Determine the [X, Y] coordinate at the center of the cell enclosing the given text.  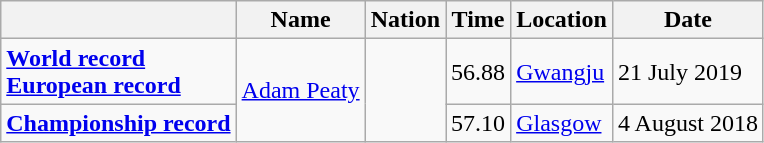
Championship record [118, 123]
57.10 [478, 123]
Adam Peaty [300, 90]
Gwangju [562, 72]
Date [688, 20]
21 July 2019 [688, 72]
Name [300, 20]
Nation [405, 20]
4 August 2018 [688, 123]
Location [562, 20]
World recordEuropean record [118, 72]
Glasgow [562, 123]
Time [478, 20]
56.88 [478, 72]
